For the text-containing cell, return its midpoint in [X, Y] coordinate format. 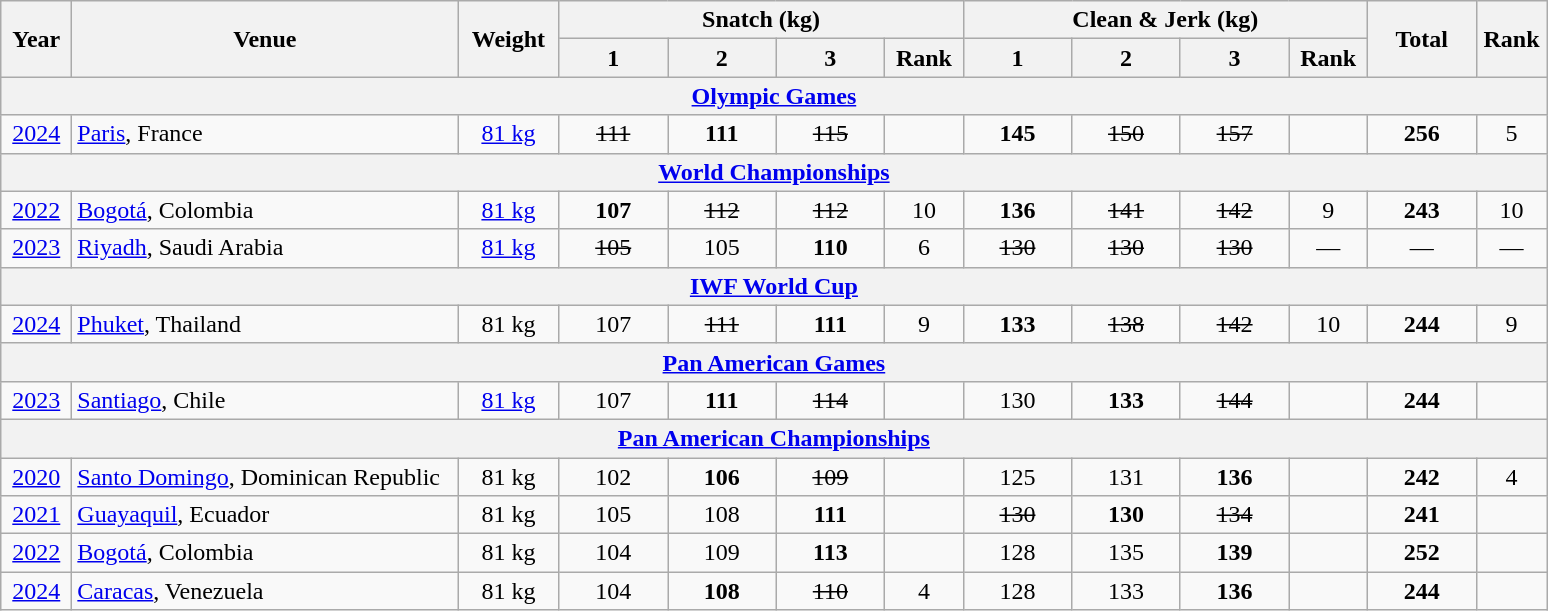
Venue [265, 39]
Year [36, 39]
141 [1126, 210]
Phuket, Thailand [265, 324]
Caracas, Venezuela [265, 591]
Clean & Jerk (kg) [1165, 20]
Pan American Games [774, 362]
2020 [36, 477]
Paris, France [265, 134]
World Championships [774, 172]
134 [1234, 515]
150 [1126, 134]
241 [1422, 515]
157 [1234, 134]
Santiago, Chile [265, 400]
139 [1234, 553]
Olympic Games [774, 96]
131 [1126, 477]
135 [1126, 553]
2021 [36, 515]
Total [1422, 39]
6 [924, 248]
106 [722, 477]
138 [1126, 324]
Pan American Championships [774, 438]
102 [614, 477]
Riyadh, Saudi Arabia [265, 248]
Santo Domingo, Dominican Republic [265, 477]
Weight [508, 39]
IWF World Cup [774, 286]
Snatch (kg) [761, 20]
252 [1422, 553]
114 [830, 400]
243 [1422, 210]
5 [1512, 134]
242 [1422, 477]
145 [1018, 134]
113 [830, 553]
144 [1234, 400]
115 [830, 134]
256 [1422, 134]
125 [1018, 477]
Guayaquil, Ecuador [265, 515]
